Search for the cell housing the specified text and yield its (x, y) center coordinate. 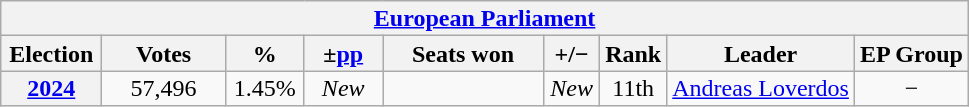
Votes (164, 54)
1.45% (264, 88)
% (264, 54)
2024 (52, 88)
EP Group (911, 54)
11th (634, 88)
Rank (634, 54)
Leader (761, 54)
Andreas Loverdos (761, 88)
European Parliament (485, 18)
Election (52, 54)
Seats won (462, 54)
− (911, 88)
+/− (572, 54)
±pp (344, 54)
57,496 (164, 88)
